Provide the [X, Y] coordinate of the cell's center where the given text is located.  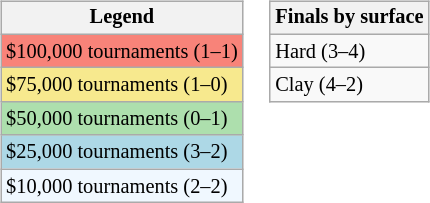
Legend [122, 18]
Clay (4–2) [349, 85]
$100,000 tournaments (1–1) [122, 51]
Finals by surface [349, 18]
$75,000 tournaments (1–0) [122, 85]
$50,000 tournaments (0–1) [122, 119]
$10,000 tournaments (2–2) [122, 186]
$25,000 tournaments (3–2) [122, 152]
Hard (3–4) [349, 51]
